Detect which cell encompasses the target text, then output its (x, y) center coordinate. 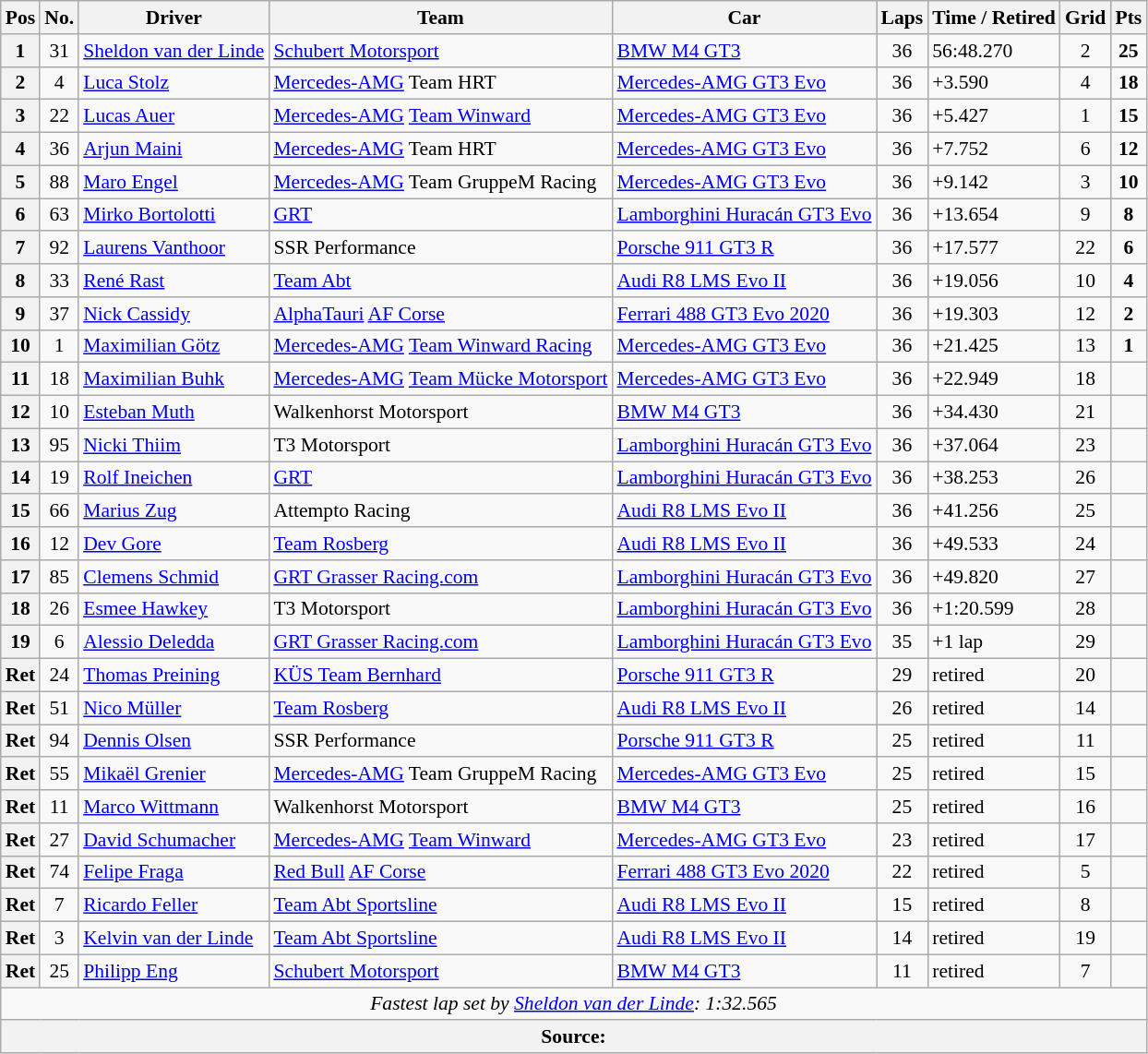
Marco Wittmann (173, 807)
31 (59, 51)
Pos (20, 18)
+13.654 (994, 215)
37 (59, 314)
+34.430 (994, 413)
Mikaël Grenier (173, 774)
20 (1085, 676)
35 (903, 642)
Nicki Thiim (173, 445)
Sheldon van der Linde (173, 51)
Pts (1128, 18)
Team (440, 18)
Car (744, 18)
Red Bull AF Corse (440, 872)
Luca Stolz (173, 83)
95 (59, 445)
55 (59, 774)
Arjun Maini (173, 150)
Mercedes-AMG Team Mücke Motorsport (440, 379)
28 (1085, 609)
David Schumacher (173, 840)
74 (59, 872)
+38.253 (994, 478)
Rolf Ineichen (173, 478)
Alessio Deledda (173, 642)
Mirko Bortolotti (173, 215)
Mercedes-AMG Team Winward Racing (440, 346)
51 (59, 708)
Team Abt (440, 281)
Ricardo Feller (173, 905)
88 (59, 182)
Nick Cassidy (173, 314)
Esteban Muth (173, 413)
+49.533 (994, 544)
Laps (903, 18)
Dennis Olsen (173, 741)
Thomas Preining (173, 676)
Philipp Eng (173, 971)
Maximilian Götz (173, 346)
+17.577 (994, 248)
René Rast (173, 281)
94 (59, 741)
Esmee Hawkey (173, 609)
56:48.270 (994, 51)
Clemens Schmid (173, 577)
+41.256 (994, 511)
21 (1085, 413)
Marius Zug (173, 511)
KÜS Team Bernhard (440, 676)
63 (59, 215)
66 (59, 511)
+1:20.599 (994, 609)
Driver (173, 18)
Grid (1085, 18)
+7.752 (994, 150)
+22.949 (994, 379)
92 (59, 248)
+19.056 (994, 281)
+3.590 (994, 83)
33 (59, 281)
Fastest lap set by Sheldon van der Linde: 1:32.565 (574, 1004)
Maximilian Buhk (173, 379)
Kelvin van der Linde (173, 939)
AlphaTauri AF Corse (440, 314)
No. (59, 18)
Time / Retired (994, 18)
+5.427 (994, 116)
+9.142 (994, 182)
Source: (574, 1037)
85 (59, 577)
Laurens Vanthoor (173, 248)
+19.303 (994, 314)
+49.820 (994, 577)
+21.425 (994, 346)
+1 lap (994, 642)
Dev Gore (173, 544)
Attempto Racing (440, 511)
Maro Engel (173, 182)
Felipe Fraga (173, 872)
Nico Müller (173, 708)
Lucas Auer (173, 116)
+37.064 (994, 445)
